Find where the given text appears and provide that cell's center as (x, y) coordinate. 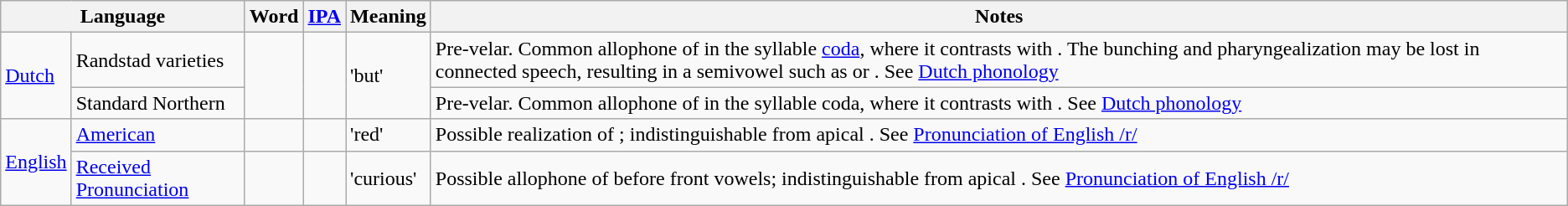
'red' (389, 135)
Meaning (389, 17)
American (157, 135)
Language (122, 17)
IPA (325, 17)
English (36, 162)
Dutch (36, 75)
Notes (998, 17)
Possible allophone of before front vowels; indistinguishable from apical . See Pronunciation of English /r/ (998, 178)
Pre-velar. Common allophone of in the syllable coda, where it contrasts with . See Dutch phonology (998, 103)
Standard Northern (157, 103)
Randstad varieties (157, 60)
'but' (389, 75)
'curious' (389, 178)
Received Pronunciation (157, 178)
Possible realization of ; indistinguishable from apical . See Pronunciation of English /r/ (998, 135)
Word (274, 17)
